Extract the [X, Y] coordinate from the center of the cell holding the provided text.  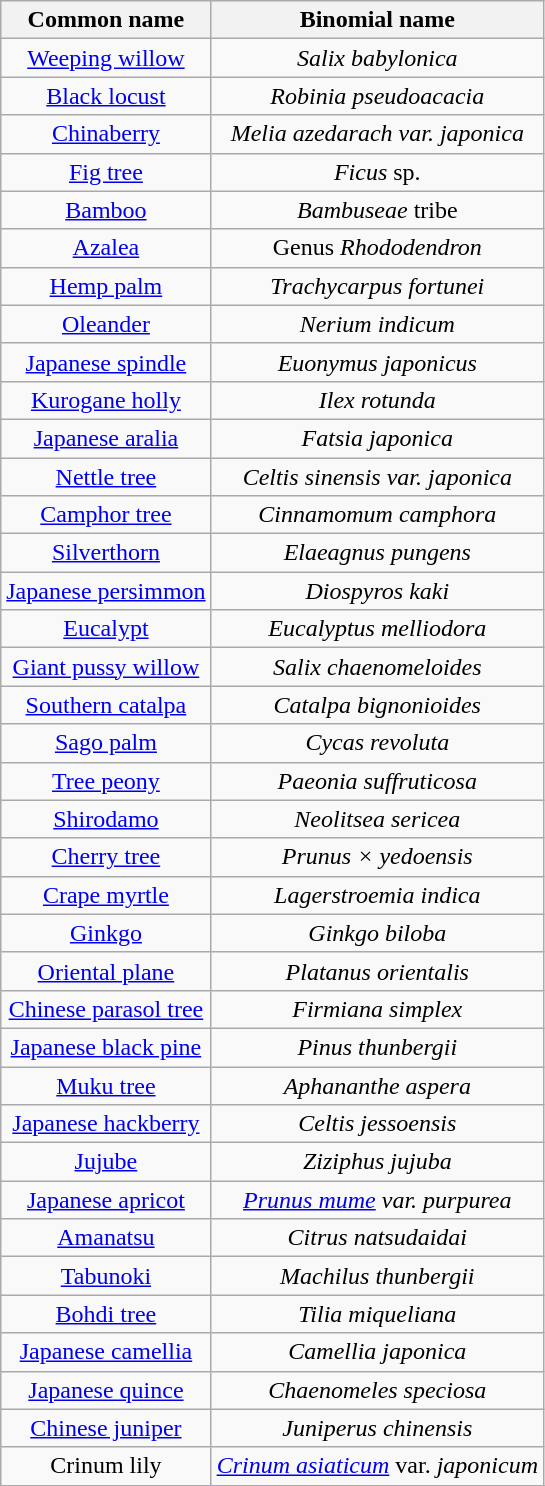
Paeonia suffruticosa [377, 781]
Genus Rhododendron [377, 248]
Common name [106, 20]
Southern catalpa [106, 705]
Crinum lily [106, 1466]
Machilus thunbergii [377, 1276]
Ziziphus jujuba [377, 1162]
Camellia japonica [377, 1352]
Aphananthe aspera [377, 1085]
Oriental plane [106, 971]
Eucalyptus melliodora [377, 629]
Japanese apricot [106, 1200]
Japanese aralia [106, 438]
Silverthorn [106, 553]
Jujube [106, 1162]
Weeping willow [106, 58]
Oleander [106, 324]
Celtis jessoensis [377, 1124]
Prunus mume var. purpurea [377, 1200]
Chaenomeles speciosa [377, 1390]
Platanus orientalis [377, 971]
Crape myrtle [106, 895]
Juniperus chinensis [377, 1428]
Catalpa bignonioides [377, 705]
Firmiana simplex [377, 1009]
Euonymus japonicus [377, 362]
Japanese camellia [106, 1352]
Eucalypt [106, 629]
Chinese juniper [106, 1428]
Citrus natsudaidai [377, 1238]
Nettle tree [106, 477]
Celtis sinensis var. japonica [377, 477]
Bohdi tree [106, 1314]
Nerium indicum [377, 324]
Tilia miqueliana [377, 1314]
Muku tree [106, 1085]
Bamboo [106, 210]
Fig tree [106, 172]
Japanese quince [106, 1390]
Tabunoki [106, 1276]
Robinia pseudoacacia [377, 96]
Black locust [106, 96]
Cherry tree [106, 857]
Hemp palm [106, 286]
Salix babylonica [377, 58]
Japanese persimmon [106, 591]
Chinaberry [106, 134]
Salix chaenomeloides [377, 667]
Tree peony [106, 781]
Japanese hackberry [106, 1124]
Ficus sp. [377, 172]
Trachycarpus fortunei [377, 286]
Shirodamo [106, 819]
Fatsia japonica [377, 438]
Cycas revoluta [377, 743]
Bambuseae tribe [377, 210]
Elaeagnus pungens [377, 553]
Pinus thunbergii [377, 1047]
Amanatsu [106, 1238]
Neolitsea sericea [377, 819]
Lagerstroemia indica [377, 895]
Ginkgo [106, 933]
Diospyros kaki [377, 591]
Binomial name [377, 20]
Ginkgo biloba [377, 933]
Chinese parasol tree [106, 1009]
Crinum asiaticum var. japonicum [377, 1466]
Melia azedarach var. japonica [377, 134]
Cinnamomum camphora [377, 515]
Kurogane holly [106, 400]
Japanese black pine [106, 1047]
Japanese spindle [106, 362]
Camphor tree [106, 515]
Azalea [106, 248]
Prunus × yedoensis [377, 857]
Sago palm [106, 743]
Ilex rotunda [377, 400]
Giant pussy willow [106, 667]
